From the cell containing the given text, extract its center point as (X, Y) coordinate. 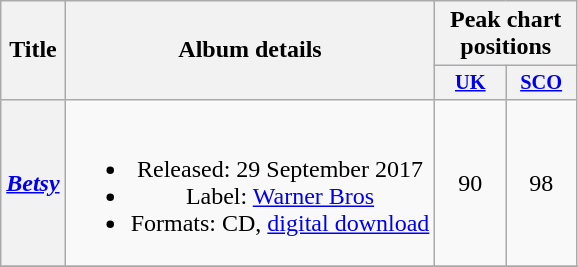
Peak chart positions (506, 34)
Album details (250, 50)
Betsy (33, 182)
Title (33, 50)
90 (470, 182)
Released: 29 September 2017Label: Warner BrosFormats: CD, digital download (250, 182)
SCO (542, 83)
UK (470, 83)
98 (542, 182)
